Capture the cell that displays the provided text and extract its (X, Y) central coordinate. 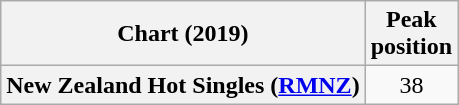
38 (411, 85)
New Zealand Hot Singles (RMNZ) (183, 85)
Peakposition (411, 34)
Chart (2019) (183, 34)
